Pinpoint the cell where the given text exists, returning its [x, y] midpoint coordinate. 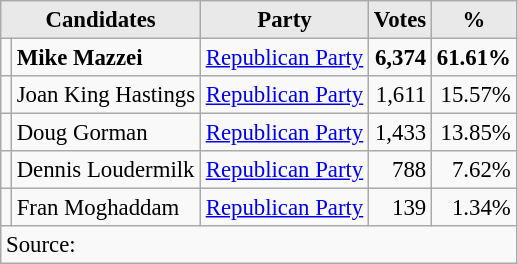
Dennis Loudermilk [106, 170]
Joan King Hastings [106, 95]
Votes [400, 20]
Candidates [101, 20]
Fran Moghaddam [106, 208]
15.57% [474, 95]
6,374 [400, 58]
1,611 [400, 95]
Mike Mazzei [106, 58]
61.61% [474, 58]
1,433 [400, 133]
% [474, 20]
13.85% [474, 133]
Source: [258, 245]
Doug Gorman [106, 133]
Party [284, 20]
788 [400, 170]
139 [400, 208]
7.62% [474, 170]
1.34% [474, 208]
